Extract the [x, y] coordinate from the center of the cell holding the provided text.  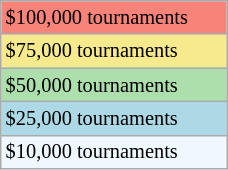
$100,000 tournaments [114, 17]
$50,000 tournaments [114, 85]
$75,000 tournaments [114, 51]
$25,000 tournaments [114, 118]
$10,000 tournaments [114, 152]
